Scan for the cell matching the given text and deliver its (x, y) coordinate at center. 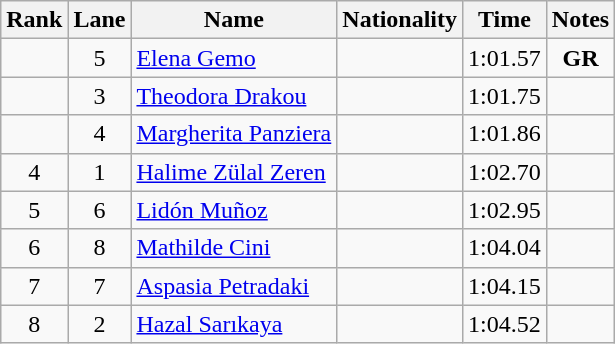
3 (100, 96)
1:04.52 (505, 324)
Halime Zülal Zeren (234, 172)
Notes (580, 20)
Time (505, 20)
Mathilde Cini (234, 248)
GR (580, 58)
1:02.70 (505, 172)
Rank (34, 20)
1:01.75 (505, 96)
Name (234, 20)
Lidón Muñoz (234, 210)
1:04.15 (505, 286)
1:01.86 (505, 134)
1:02.95 (505, 210)
Aspasia Petradaki (234, 286)
Nationality (400, 20)
Hazal Sarıkaya (234, 324)
Margherita Panziera (234, 134)
Elena Gemo (234, 58)
1 (100, 172)
1:01.57 (505, 58)
Theodora Drakou (234, 96)
Lane (100, 20)
1:04.04 (505, 248)
2 (100, 324)
